Identify which cell holds the provided text, then report its [x, y] central coordinate. 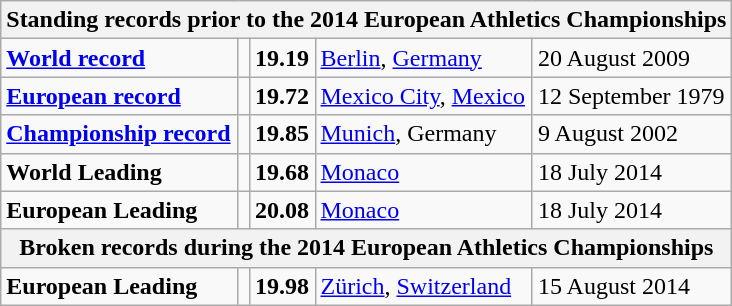
15 August 2014 [632, 286]
World record [120, 58]
20 August 2009 [632, 58]
19.98 [282, 286]
Munich, Germany [424, 134]
Championship record [120, 134]
19.19 [282, 58]
Broken records during the 2014 European Athletics Championships [366, 248]
19.68 [282, 172]
12 September 1979 [632, 96]
19.85 [282, 134]
Zürich, Switzerland [424, 286]
9 August 2002 [632, 134]
Standing records prior to the 2014 European Athletics Championships [366, 20]
European record [120, 96]
20.08 [282, 210]
19.72 [282, 96]
World Leading [120, 172]
Mexico City, Mexico [424, 96]
Berlin, Germany [424, 58]
